Detect which cell encompasses the target text, then output its [x, y] center coordinate. 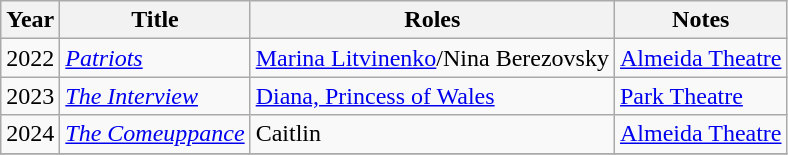
Park Theatre [700, 96]
Diana, Princess of Wales [432, 96]
Patriots [155, 58]
Roles [432, 20]
Marina Litvinenko/Nina Berezovsky [432, 58]
The Comeuppance [155, 134]
2023 [30, 96]
Caitlin [432, 134]
The Interview [155, 96]
Notes [700, 20]
Title [155, 20]
Year [30, 20]
2022 [30, 58]
2024 [30, 134]
